Capture the cell that displays the provided text and extract its [x, y] central coordinate. 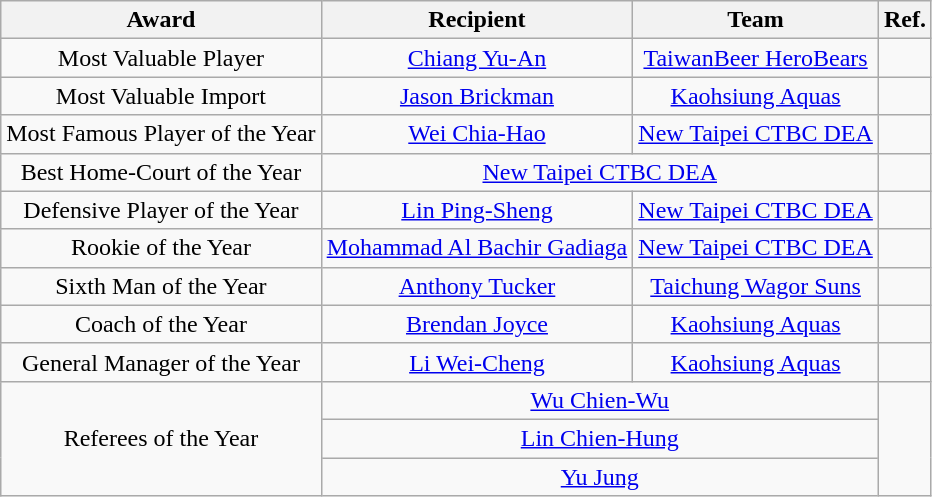
Rookie of the Year [161, 248]
Coach of the Year [161, 324]
Recipient [477, 20]
Taichung Wagor Suns [756, 286]
Best Home-Court of the Year [161, 172]
Li Wei-Cheng [477, 362]
Award [161, 20]
TaiwanBeer HeroBears [756, 58]
Brendan Joyce [477, 324]
Defensive Player of the Year [161, 210]
Referees of the Year [161, 438]
Most Famous Player of the Year [161, 134]
Yu Jung [600, 477]
General Manager of the Year [161, 362]
Anthony Tucker [477, 286]
Sixth Man of the Year [161, 286]
Chiang Yu-An [477, 58]
Lin Ping-Sheng [477, 210]
Most Valuable Player [161, 58]
Most Valuable Import [161, 96]
Mohammad Al Bachir Gadiaga [477, 248]
Wei Chia-Hao [477, 134]
Ref. [904, 20]
Jason Brickman [477, 96]
Lin Chien-Hung [600, 438]
Team [756, 20]
Wu Chien-Wu [600, 400]
